Extract the (x, y) coordinate from the center of the cell holding the provided text.  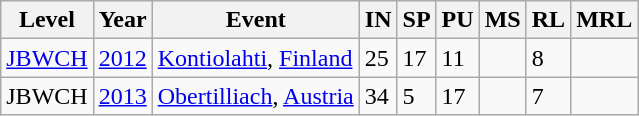
RL (548, 20)
MS (502, 20)
7 (548, 96)
PU (458, 20)
Obertilliach, Austria (256, 96)
25 (378, 58)
Kontiolahti, Finland (256, 58)
IN (378, 20)
34 (378, 96)
SP (416, 20)
Level (47, 20)
8 (548, 58)
Event (256, 20)
Year (122, 20)
11 (458, 58)
MRL (604, 20)
2012 (122, 58)
5 (416, 96)
2013 (122, 96)
